Extract the [x, y] coordinate from the center of the cell holding the provided text.  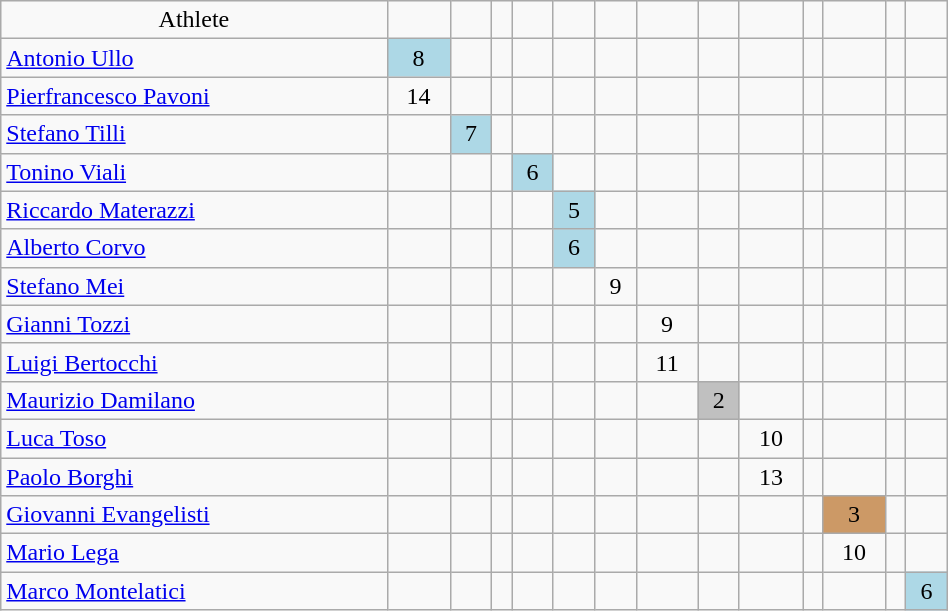
Maurizio Damilano [194, 400]
Luigi Bertocchi [194, 362]
Alberto Corvo [194, 248]
Riccardo Materazzi [194, 210]
11 [667, 362]
5 [574, 210]
14 [418, 96]
2 [719, 400]
Gianni Tozzi [194, 324]
Stefano Tilli [194, 134]
Marco Montelatici [194, 591]
8 [418, 58]
13 [770, 477]
Mario Lega [194, 553]
Pierfrancesco Pavoni [194, 96]
Athlete [194, 20]
Stefano Mei [194, 286]
3 [854, 515]
Tonino Viali [194, 172]
7 [471, 134]
Giovanni Evangelisti [194, 515]
Luca Toso [194, 438]
Paolo Borghi [194, 477]
Antonio Ullo [194, 58]
